From the cell containing the given text, extract its center point as [X, Y] coordinate. 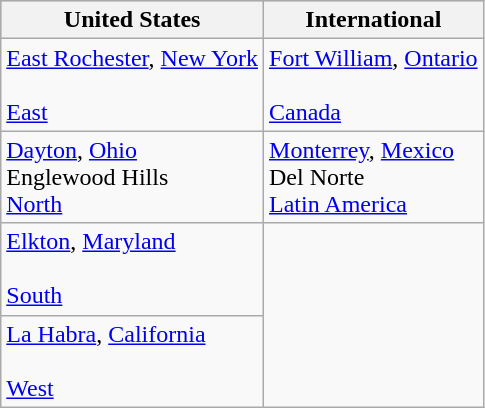
La Habra, CaliforniaWest [132, 361]
Monterrey, MexicoDel NorteLatin America [374, 177]
International [374, 20]
United States [132, 20]
East Rochester, New YorkEast [132, 85]
Elkton, MarylandSouth [132, 269]
Fort William, OntarioCanada [374, 85]
Dayton, OhioEnglewood HillsNorth [132, 177]
